Detect which cell encompasses the target text, then output its [X, Y] center coordinate. 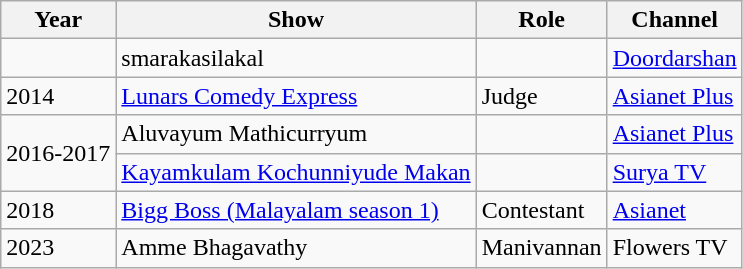
Asianet [674, 210]
Amme Bhagavathy [296, 248]
2018 [58, 210]
Contestant [542, 210]
Lunars Comedy Express [296, 96]
Role [542, 20]
Judge [542, 96]
Show [296, 20]
Manivannan [542, 248]
2016-2017 [58, 153]
smarakasilakal [296, 58]
Kayamkulam Kochunniyude Makan [296, 172]
Channel [674, 20]
2023 [58, 248]
Doordarshan [674, 58]
Bigg Boss (Malayalam season 1) [296, 210]
Year [58, 20]
Flowers TV [674, 248]
Aluvayum Mathicurryum [296, 134]
Surya TV [674, 172]
2014 [58, 96]
